Provide the (X, Y) coordinate of the cell's center where the given text is located.  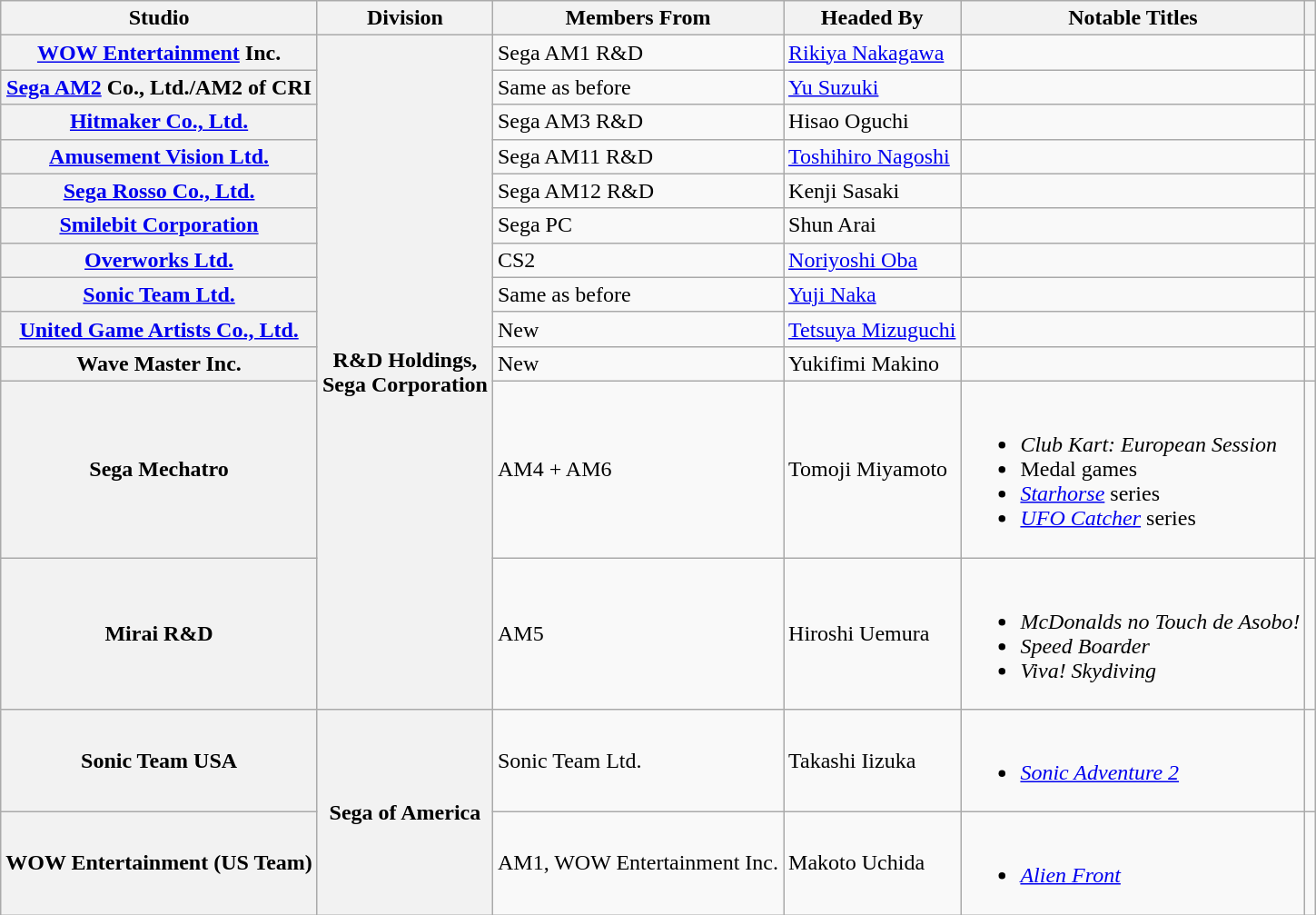
McDonalds no Touch de Asobo!Speed BoarderViva! Skydiving (1133, 634)
Division (405, 18)
Mirai R&D (160, 634)
AM1, WOW Entertainment Inc. (638, 863)
Yuji Naka (872, 294)
Tetsuya Mizuguchi (872, 329)
Studio (160, 18)
Shun Arai (872, 225)
Sega Rosso Co., Ltd. (160, 191)
Rikiya Nakagawa (872, 53)
Overworks Ltd. (160, 260)
Yukifimi Makino (872, 363)
Hiroshi Uemura (872, 634)
Amusement Vision Ltd. (160, 156)
Sega AM12 R&D (638, 191)
Kenji Sasaki (872, 191)
AM4 + AM6 (638, 469)
Tomoji Miyamoto (872, 469)
R&D Holdings,Sega Corporation (405, 373)
Members From (638, 18)
Toshihiro Nagoshi (872, 156)
Smilebit Corporation (160, 225)
CS2 (638, 260)
Sega Mechatro (160, 469)
WOW Entertainment (US Team) (160, 863)
WOW Entertainment Inc. (160, 53)
Wave Master Inc. (160, 363)
Sega AM2 Co., Ltd./AM2 of CRI (160, 87)
Sonic Adventure 2 (1133, 761)
Hisao Oguchi (872, 122)
Makoto Uchida (872, 863)
Sega AM1 R&D (638, 53)
Sega of America (405, 812)
United Game Artists Co., Ltd. (160, 329)
Sega AM11 R&D (638, 156)
Alien Front (1133, 863)
Yu Suzuki (872, 87)
Headed By (872, 18)
Takashi Iizuka (872, 761)
AM5 (638, 634)
Noriyoshi Oba (872, 260)
Sega PC (638, 225)
Sonic Team USA (160, 761)
Hitmaker Co., Ltd. (160, 122)
Club Kart: European SessionMedal gamesStarhorse seriesUFO Catcher series (1133, 469)
Notable Titles (1133, 18)
Sega AM3 R&D (638, 122)
